Detect which cell encompasses the target text, then output its (X, Y) center coordinate. 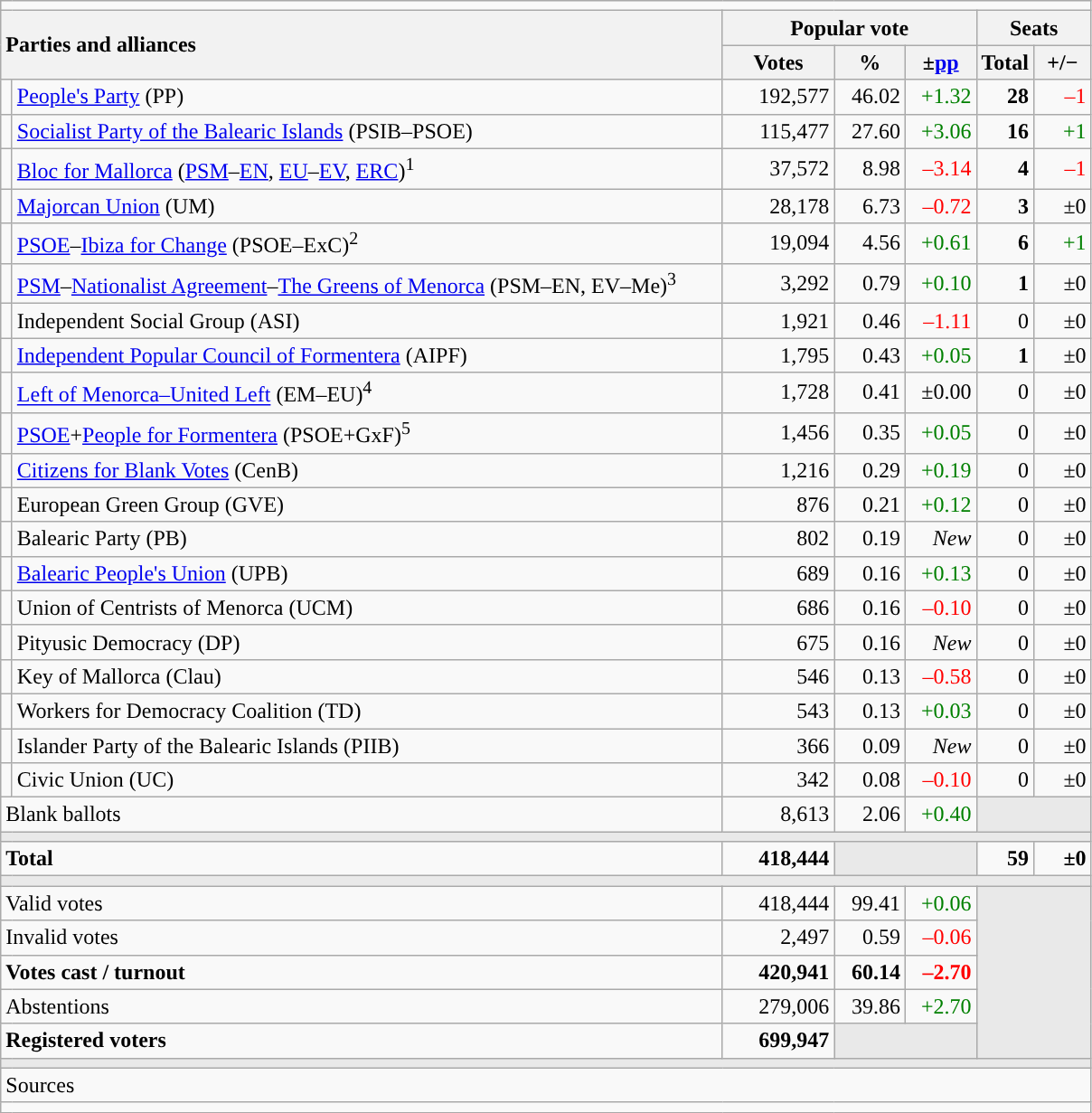
420,941 (778, 972)
1,216 (778, 470)
+0.19 (940, 470)
0.08 (870, 780)
Abstentions (362, 1006)
% (870, 62)
+0.61 (940, 244)
Valid votes (362, 903)
27.60 (870, 131)
PSM–Nationalist Agreement–The Greens of Menorca (PSM–EN, EV–Me)3 (367, 284)
PSOE–Ibiza for Change (PSOE–ExC)2 (367, 244)
+/− (1063, 62)
699,947 (778, 1041)
PSOE+People for Formentera (PSOE+GxF)5 (367, 432)
–1.11 (940, 321)
+3.06 (940, 131)
115,477 (778, 131)
+0.12 (940, 505)
37,572 (778, 168)
±pp (940, 62)
543 (778, 711)
Blank ballots (362, 815)
Left of Menorca–United Left (EM–EU)4 (367, 392)
Independent Popular Council of Formentera (AIPF) (367, 355)
279,006 (778, 1006)
Votes cast / turnout (362, 972)
0.09 (870, 746)
19,094 (778, 244)
Balearic People's Union (UPB) (367, 573)
–0.58 (940, 676)
60.14 (870, 972)
876 (778, 505)
802 (778, 539)
+0.06 (940, 903)
+0.03 (940, 711)
3,292 (778, 284)
28,178 (778, 206)
Balearic Party (PB) (367, 539)
0.35 (870, 432)
675 (778, 642)
+1.32 (940, 97)
Union of Centrists of Menorca (UCM) (367, 608)
4.56 (870, 244)
Pityusic Democracy (DP) (367, 642)
±0.00 (940, 392)
6 (1005, 244)
+0.40 (940, 815)
0.29 (870, 470)
+0.10 (940, 284)
689 (778, 573)
+2.70 (940, 1006)
1,921 (778, 321)
0.46 (870, 321)
Key of Mallorca (Clau) (367, 676)
46.02 (870, 97)
8.98 (870, 168)
–0.72 (940, 206)
4 (1005, 168)
+0.13 (940, 573)
0.43 (870, 355)
546 (778, 676)
Invalid votes (362, 938)
–3.14 (940, 168)
0.21 (870, 505)
0.41 (870, 392)
–2.70 (940, 972)
8,613 (778, 815)
Parties and alliances (362, 45)
6.73 (870, 206)
European Green Group (GVE) (367, 505)
99.41 (870, 903)
39.86 (870, 1006)
16 (1005, 131)
366 (778, 746)
342 (778, 780)
686 (778, 608)
192,577 (778, 97)
3 (1005, 206)
Registered voters (362, 1041)
1,456 (778, 432)
Islander Party of the Balearic Islands (PIIB) (367, 746)
Seats (1034, 28)
Sources (546, 1085)
–0.06 (940, 938)
Votes (778, 62)
Popular vote (850, 28)
0.19 (870, 539)
Majorcan Union (UM) (367, 206)
1,795 (778, 355)
Socialist Party of the Balearic Islands (PSIB–PSOE) (367, 131)
People's Party (PP) (367, 97)
2.06 (870, 815)
Independent Social Group (ASI) (367, 321)
Civic Union (UC) (367, 780)
0.59 (870, 938)
Citizens for Blank Votes (CenB) (367, 470)
28 (1005, 97)
Bloc for Mallorca (PSM–EN, EU–EV, ERC)1 (367, 168)
2,497 (778, 938)
59 (1005, 859)
0.79 (870, 284)
1,728 (778, 392)
Workers for Democracy Coalition (TD) (367, 711)
